Pinpoint the cell where the given text exists, returning its [x, y] midpoint coordinate. 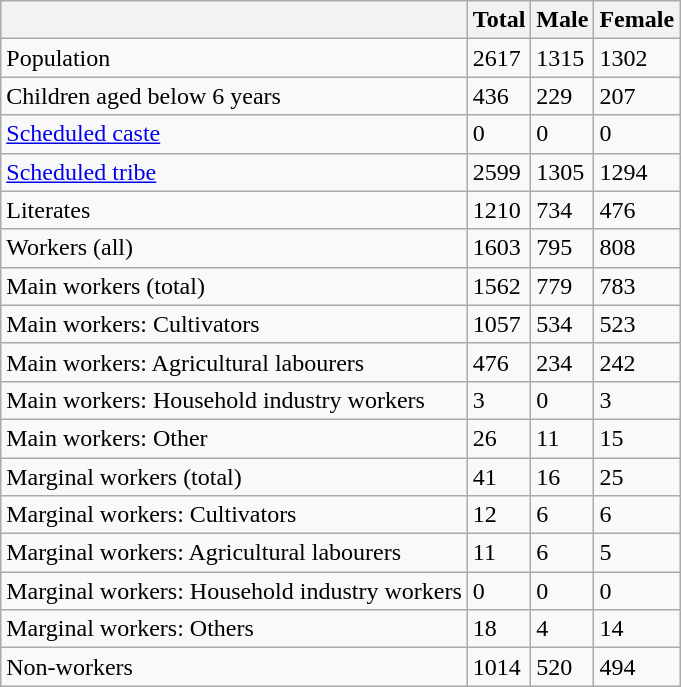
Main workers: Cultivators [234, 324]
534 [562, 324]
25 [637, 477]
Marginal workers: Others [234, 629]
1210 [499, 210]
234 [562, 362]
436 [499, 96]
2617 [499, 58]
207 [637, 96]
242 [637, 362]
Workers (all) [234, 248]
Literates [234, 210]
14 [637, 629]
523 [637, 324]
Main workers (total) [234, 286]
1315 [562, 58]
808 [637, 248]
Total [499, 20]
18 [499, 629]
Main workers: Household industry workers [234, 400]
Marginal workers: Cultivators [234, 515]
Male [562, 20]
494 [637, 667]
Main workers: Other [234, 438]
1014 [499, 667]
1603 [499, 248]
1057 [499, 324]
16 [562, 477]
Main workers: Agricultural labourers [234, 362]
779 [562, 286]
1294 [637, 172]
Non-workers [234, 667]
Population [234, 58]
4 [562, 629]
734 [562, 210]
15 [637, 438]
26 [499, 438]
783 [637, 286]
Female [637, 20]
1305 [562, 172]
229 [562, 96]
Scheduled caste [234, 134]
41 [499, 477]
795 [562, 248]
1302 [637, 58]
5 [637, 553]
Marginal workers: Household industry workers [234, 591]
Marginal workers: Agricultural labourers [234, 553]
Marginal workers (total) [234, 477]
Children aged below 6 years [234, 96]
12 [499, 515]
2599 [499, 172]
Scheduled tribe [234, 172]
1562 [499, 286]
520 [562, 667]
